Detect which cell encompasses the target text, then output its (x, y) center coordinate. 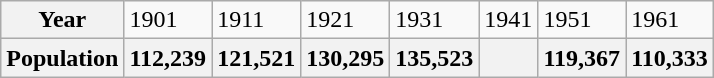
135,523 (434, 58)
1901 (168, 20)
110,333 (670, 58)
121,521 (256, 58)
119,367 (582, 58)
130,295 (346, 58)
1911 (256, 20)
1941 (508, 20)
1961 (670, 20)
1951 (582, 20)
112,239 (168, 58)
1921 (346, 20)
Year (62, 20)
1931 (434, 20)
Population (62, 58)
